For the text-containing cell, return its midpoint in (X, Y) coordinate format. 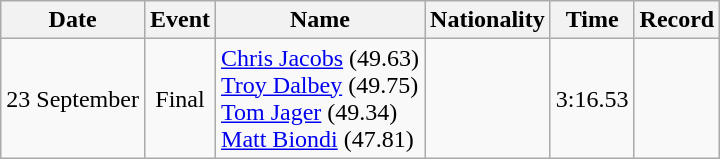
Date (73, 20)
Nationality (488, 20)
3:16.53 (592, 98)
Final (180, 98)
Name (320, 20)
Time (592, 20)
Event (180, 20)
Chris Jacobs (49.63)Troy Dalbey (49.75)Tom Jager (49.34)Matt Biondi (47.81) (320, 98)
Record (677, 20)
23 September (73, 98)
